Detect which cell encompasses the target text, then output its (x, y) center coordinate. 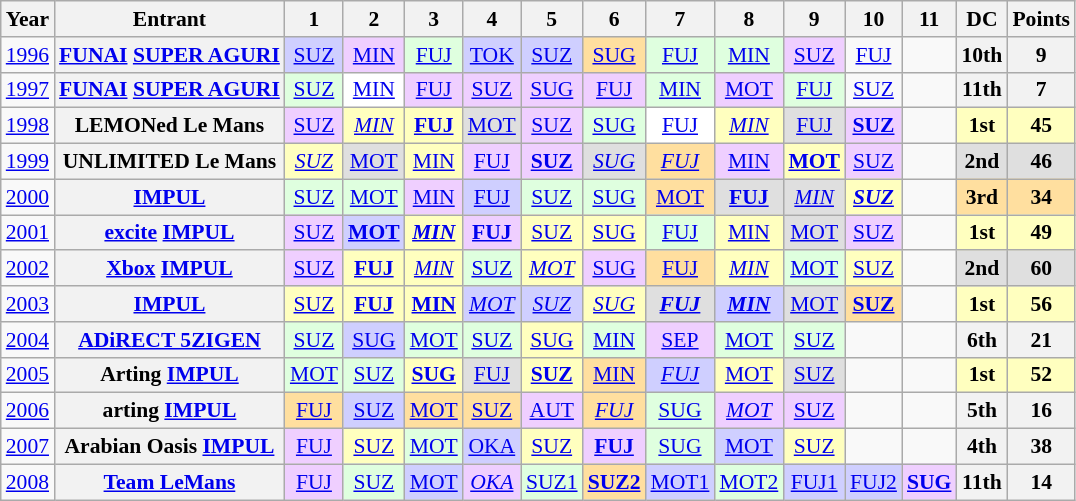
Xbox IMPUL (170, 269)
10th (982, 55)
2008 (28, 482)
Entrant (170, 19)
4 (492, 19)
LEMONed Le Mans (170, 126)
Arabian Oasis IMPUL (170, 447)
6 (614, 19)
FUJ1 (814, 482)
5 (552, 19)
56 (1041, 304)
2005 (28, 375)
Year (28, 19)
Arting IMPUL (170, 375)
SUZ2 (614, 482)
14 (1041, 482)
UNLIMITED Le Mans (170, 162)
SUZ1 (552, 482)
2 (374, 19)
ADiRECT 5ZIGEN (170, 340)
46 (1041, 162)
2001 (28, 233)
1997 (28, 90)
FUJ2 (874, 482)
MOT1 (680, 482)
2003 (28, 304)
52 (1041, 375)
6th (982, 340)
AUT (552, 411)
4th (982, 447)
arting IMPUL (170, 411)
10 (874, 19)
11 (930, 19)
Points (1041, 19)
1999 (28, 162)
SEP (680, 340)
49 (1041, 233)
2004 (28, 340)
34 (1041, 197)
2000 (28, 197)
21 (1041, 340)
2006 (28, 411)
8 (748, 19)
1 (314, 19)
38 (1041, 447)
excite IMPUL (170, 233)
60 (1041, 269)
5th (982, 411)
TOK (492, 55)
1996 (28, 55)
3rd (982, 197)
45 (1041, 126)
2007 (28, 447)
Team LeMans (170, 482)
1998 (28, 126)
2002 (28, 269)
16 (1041, 411)
3 (434, 19)
DC (982, 19)
MOT2 (748, 482)
